Detect which cell encompasses the target text, then output its (x, y) center coordinate. 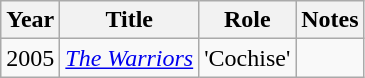
Title (130, 20)
Year (30, 20)
Notes (330, 20)
The Warriors (130, 58)
Role (248, 20)
'Cochise' (248, 58)
2005 (30, 58)
